Scan for the cell matching the given text and deliver its [x, y] coordinate at center. 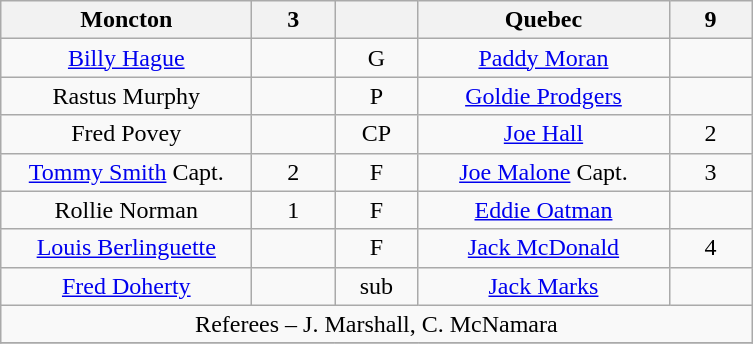
Jack Marks [544, 286]
9 [710, 20]
Eddie Oatman [544, 210]
Rollie Norman [126, 210]
Louis Berlinguette [126, 248]
Paddy Moran [544, 58]
Rastus Murphy [126, 96]
4 [710, 248]
Jack McDonald [544, 248]
Fred Doherty [126, 286]
Quebec [544, 20]
sub [376, 286]
Fred Povey [126, 134]
Joe Malone Capt. [544, 172]
P [376, 96]
Billy Hague [126, 58]
Referees – J. Marshall, C. McNamara [376, 324]
Goldie Prodgers [544, 96]
CP [376, 134]
1 [294, 210]
Tommy Smith Capt. [126, 172]
Moncton [126, 20]
G [376, 58]
Joe Hall [544, 134]
